Pinpoint the cell where the given text exists, returning its (X, Y) midpoint coordinate. 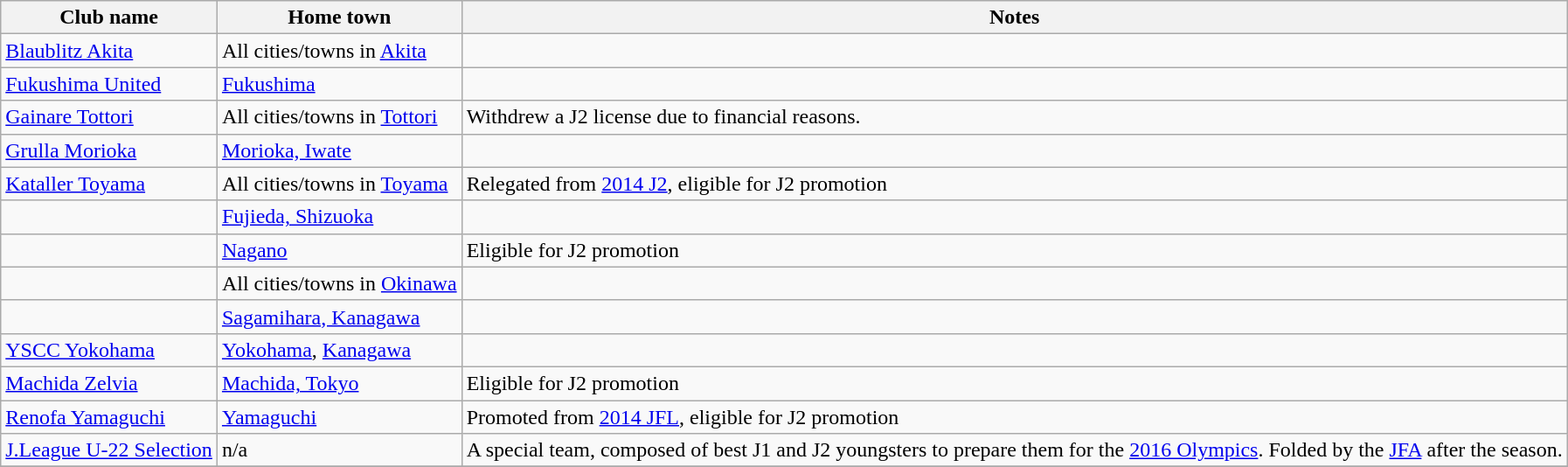
Home town (339, 17)
Yokohama, Kanagawa (339, 350)
Relegated from 2014 J2, eligible for J2 promotion (1014, 184)
Morioka, Iwate (339, 150)
Kataller Toyama (109, 184)
All cities/towns in Tottori (339, 117)
Grulla Morioka (109, 150)
Withdrew a J2 license due to financial reasons. (1014, 117)
Fukushima (339, 84)
YSCC Yokohama (109, 350)
Fukushima United (109, 84)
All cities/towns in Toyama (339, 184)
A special team, composed of best J1 and J2 youngsters to prepare them for the 2016 Olympics. Folded by the JFA after the season. (1014, 450)
Sagamihara, Kanagawa (339, 317)
n/a (339, 450)
Gainare Tottori (109, 117)
All cities/towns in Okinawa (339, 283)
Machida Zelvia (109, 383)
Nagano (339, 250)
Promoted from 2014 JFL, eligible for J2 promotion (1014, 417)
Fujieda, Shizuoka (339, 217)
Notes (1014, 17)
Club name (109, 17)
Renofa Yamaguchi (109, 417)
J.League U-22 Selection (109, 450)
Blaublitz Akita (109, 51)
Machida, Tokyo (339, 383)
All cities/towns in Akita (339, 51)
Yamaguchi (339, 417)
